Search for the cell housing the specified text and yield its (x, y) center coordinate. 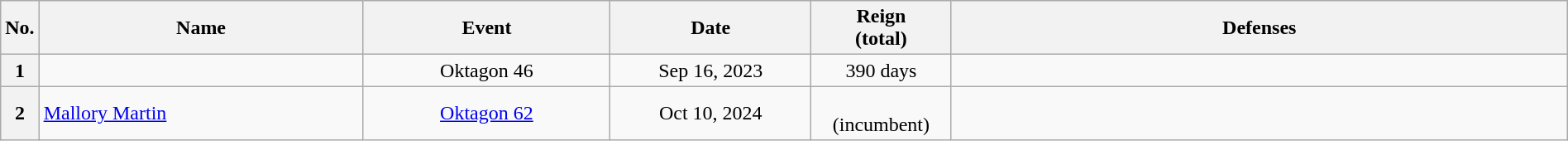
Sep 16, 2023 (711, 70)
Oktagon 62 (486, 113)
390 days (882, 70)
(incumbent) (882, 113)
Date (711, 28)
Reign(total) (882, 28)
2 (20, 113)
1 (20, 70)
No. (20, 28)
Defenses (1259, 28)
Event (486, 28)
Mallory Martin (201, 113)
Oct 10, 2024 (711, 113)
Oktagon 46 (486, 70)
Name (201, 28)
